From the cell containing the given text, extract its center point as (X, Y) coordinate. 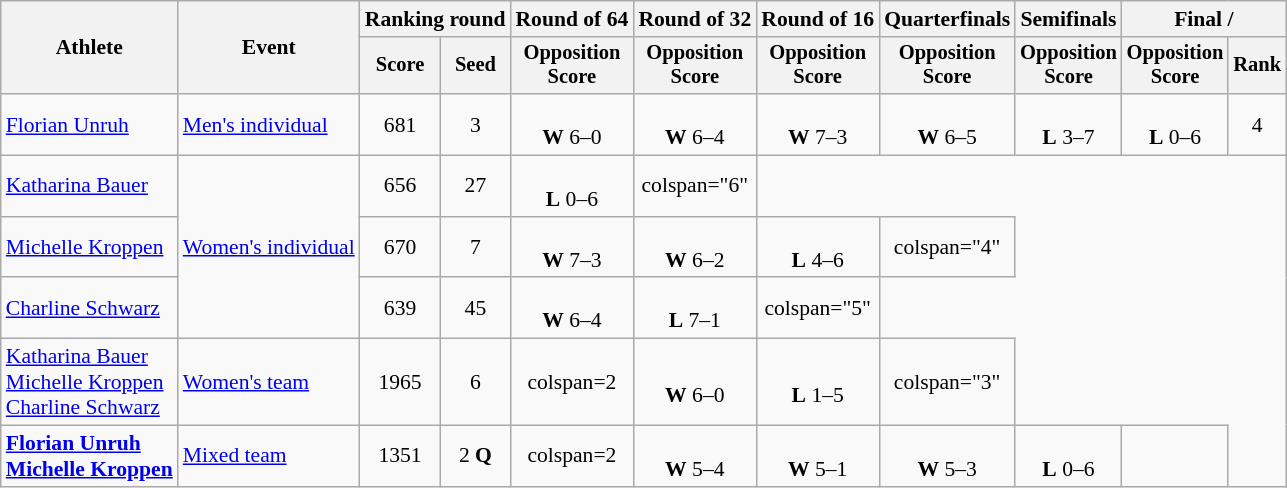
Final / (1204, 19)
colspan="4" (947, 248)
Athlete (90, 48)
1351 (400, 456)
Rank (1257, 66)
Katharina BauerMichelle KroppenCharline Schwarz (90, 382)
Women's individual (269, 248)
670 (400, 248)
Women's team (269, 382)
Round of 32 (694, 19)
639 (400, 308)
W 6–5 (947, 124)
colspan="6" (694, 186)
Ranking round (436, 19)
Katharina Bauer (90, 186)
Round of 16 (818, 19)
W 5–3 (947, 456)
656 (400, 186)
1965 (400, 382)
3 (475, 124)
Mixed team (269, 456)
L 1–5 (818, 382)
Charline Schwarz (90, 308)
Men's individual (269, 124)
4 (1257, 124)
Round of 64 (572, 19)
Florian Unruh (90, 124)
W 5–1 (818, 456)
colspan="5" (818, 308)
7 (475, 248)
Quarterfinals (947, 19)
Semifinals (1068, 19)
45 (475, 308)
2 Q (475, 456)
Seed (475, 66)
Score (400, 66)
colspan="3" (947, 382)
W 6–2 (694, 248)
W 5–4 (694, 456)
6 (475, 382)
27 (475, 186)
Event (269, 48)
L 4–6 (818, 248)
L 3–7 (1068, 124)
Florian UnruhMichelle Kroppen (90, 456)
Michelle Kroppen (90, 248)
681 (400, 124)
L 7–1 (694, 308)
